Output the (X, Y) coordinate of the center of the cell containing the given text.  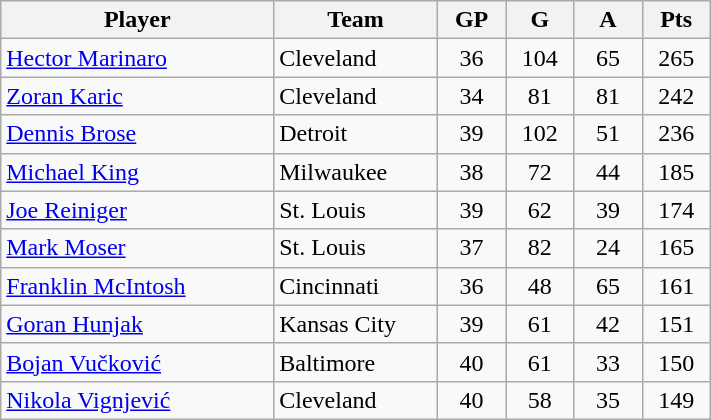
G (540, 20)
150 (676, 362)
42 (608, 324)
Baltimore (356, 362)
Team (356, 20)
Milwaukee (356, 172)
151 (676, 324)
102 (540, 134)
Hector Marinaro (138, 58)
Goran Hunjak (138, 324)
62 (540, 210)
Nikola Vignjević (138, 400)
165 (676, 248)
34 (471, 96)
242 (676, 96)
Pts (676, 20)
Detroit (356, 134)
Bojan Vučković (138, 362)
48 (540, 286)
265 (676, 58)
35 (608, 400)
Mark Moser (138, 248)
82 (540, 248)
104 (540, 58)
A (608, 20)
51 (608, 134)
33 (608, 362)
Joe Reiniger (138, 210)
24 (608, 248)
37 (471, 248)
Kansas City (356, 324)
Dennis Brose (138, 134)
58 (540, 400)
44 (608, 172)
Cincinnati (356, 286)
185 (676, 172)
161 (676, 286)
72 (540, 172)
GP (471, 20)
38 (471, 172)
174 (676, 210)
Player (138, 20)
Zoran Karic (138, 96)
149 (676, 400)
Franklin McIntosh (138, 286)
236 (676, 134)
Michael King (138, 172)
